Capture the cell that displays the provided text and extract its [X, Y] central coordinate. 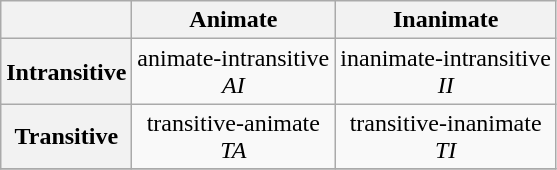
Transitive [66, 136]
transitive-inanimate TI [446, 136]
animate-intransitive AI [234, 72]
Animate [234, 20]
inanimate-intransitive II [446, 72]
Inanimate [446, 20]
transitive-animate TA [234, 136]
Intransitive [66, 72]
